Return [X, Y] of the center of cell containing provided text 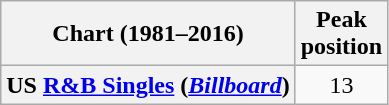
Peakposition [341, 34]
13 [341, 85]
Chart (1981–2016) [148, 34]
US R&B Singles (Billboard) [148, 85]
